Find where the given text appears and provide that cell's center as (X, Y) coordinate. 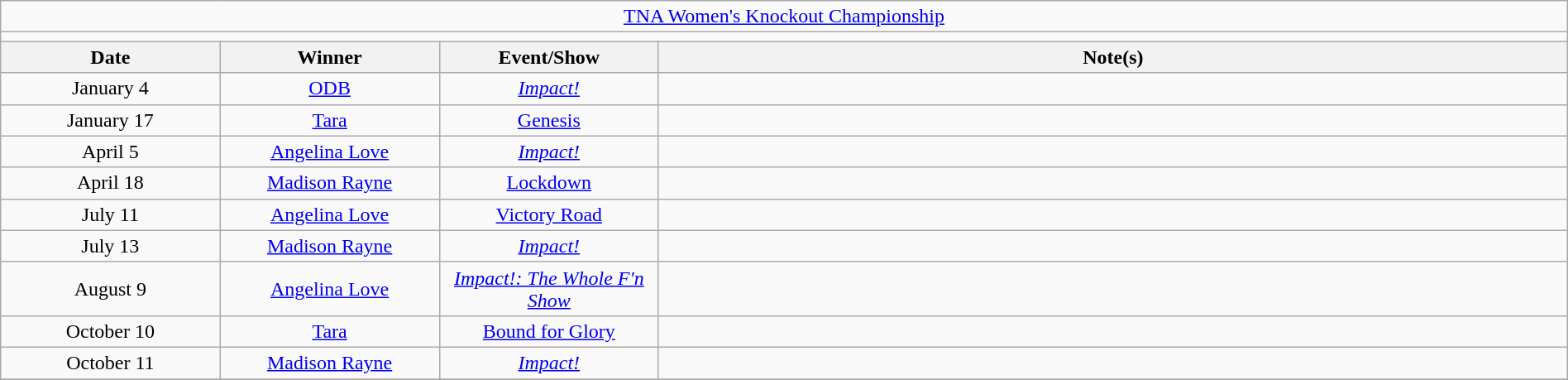
Impact!: The Whole F'n Show (549, 288)
July 13 (111, 246)
July 11 (111, 214)
Event/Show (549, 57)
Bound for Glory (549, 331)
April 5 (111, 152)
Lockdown (549, 183)
TNA Women's Knockout Championship (784, 17)
January 4 (111, 89)
October 11 (111, 363)
Winner (329, 57)
January 17 (111, 120)
April 18 (111, 183)
Genesis (549, 120)
August 9 (111, 288)
Note(s) (1113, 57)
Victory Road (549, 214)
ODB (329, 89)
Date (111, 57)
October 10 (111, 331)
